Find where the given text appears and provide that cell's center as (x, y) coordinate. 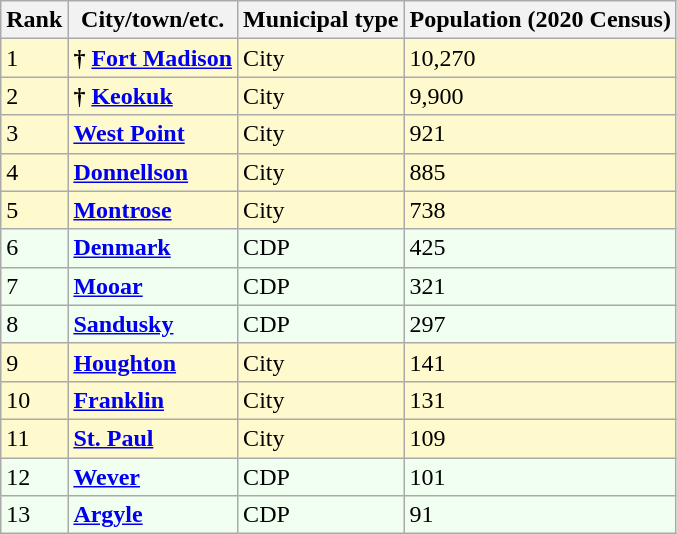
Population (2020 Census) (540, 20)
3 (34, 134)
Montrose (153, 210)
1 (34, 58)
10,270 (540, 58)
5 (34, 210)
11 (34, 438)
297 (540, 324)
425 (540, 248)
101 (540, 477)
Denmark (153, 248)
West Point (153, 134)
7 (34, 286)
8 (34, 324)
St. Paul (153, 438)
921 (540, 134)
10 (34, 400)
4 (34, 172)
2 (34, 96)
Rank (34, 20)
12 (34, 477)
885 (540, 172)
† Keokuk (153, 96)
9 (34, 362)
Donnellson (153, 172)
Argyle (153, 515)
Houghton (153, 362)
† Fort Madison (153, 58)
91 (540, 515)
Municipal type (321, 20)
141 (540, 362)
City/town/etc. (153, 20)
131 (540, 400)
Franklin (153, 400)
738 (540, 210)
9,900 (540, 96)
321 (540, 286)
Wever (153, 477)
Mooar (153, 286)
Sandusky (153, 324)
109 (540, 438)
6 (34, 248)
13 (34, 515)
